Provide the [x, y] coordinate of the cell's center where the given text is located.  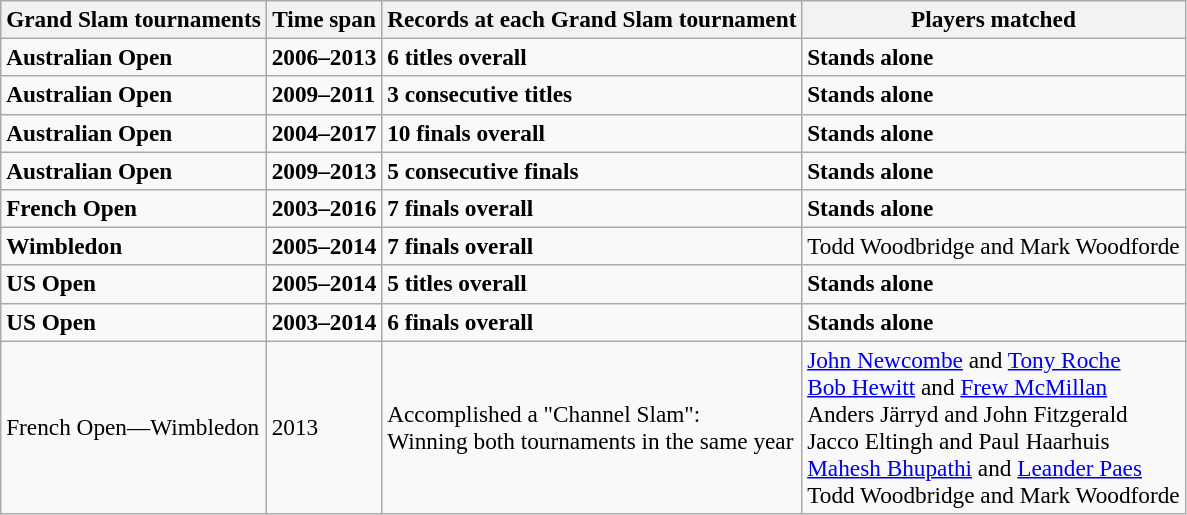
French Open—Wimbledon [134, 426]
Todd Woodbridge and Mark Woodforde [994, 246]
Players matched [994, 19]
Accomplished a "Channel Slam":Winning both tournaments in the same year [592, 426]
2003–2014 [324, 322]
5 consecutive finals [592, 170]
6 titles overall [592, 57]
6 finals overall [592, 322]
Records at each Grand Slam tournament [592, 19]
5 titles overall [592, 284]
Time span [324, 19]
French Open [134, 208]
Wimbledon [134, 246]
3 consecutive titles [592, 95]
Grand Slam tournaments [134, 19]
2003–2016 [324, 208]
2004–2017 [324, 133]
2013 [324, 426]
2009–2011 [324, 95]
2009–2013 [324, 170]
2006–2013 [324, 57]
10 finals overall [592, 133]
